For the text-containing cell, return its midpoint in [x, y] coordinate format. 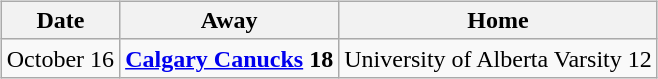
University of Alberta Varsity 12 [498, 58]
Away [230, 20]
Home [498, 20]
October 16 [60, 58]
Date [60, 20]
Calgary Canucks 18 [230, 58]
